Extract the (X, Y) coordinate from the center of the cell holding the provided text.  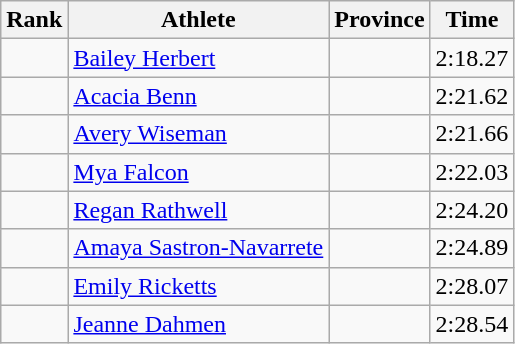
2:28.07 (472, 286)
2:22.03 (472, 172)
2:21.66 (472, 134)
2:28.54 (472, 324)
Athlete (198, 20)
Province (380, 20)
Rank (34, 20)
Emily Ricketts (198, 286)
Bailey Herbert (198, 58)
Mya Falcon (198, 172)
Regan Rathwell (198, 210)
2:24.20 (472, 210)
Jeanne Dahmen (198, 324)
Amaya Sastron-Navarrete (198, 248)
Avery Wiseman (198, 134)
Time (472, 20)
Acacia Benn (198, 96)
2:24.89 (472, 248)
2:21.62 (472, 96)
2:18.27 (472, 58)
